Scan for the cell matching the given text and deliver its (X, Y) coordinate at center. 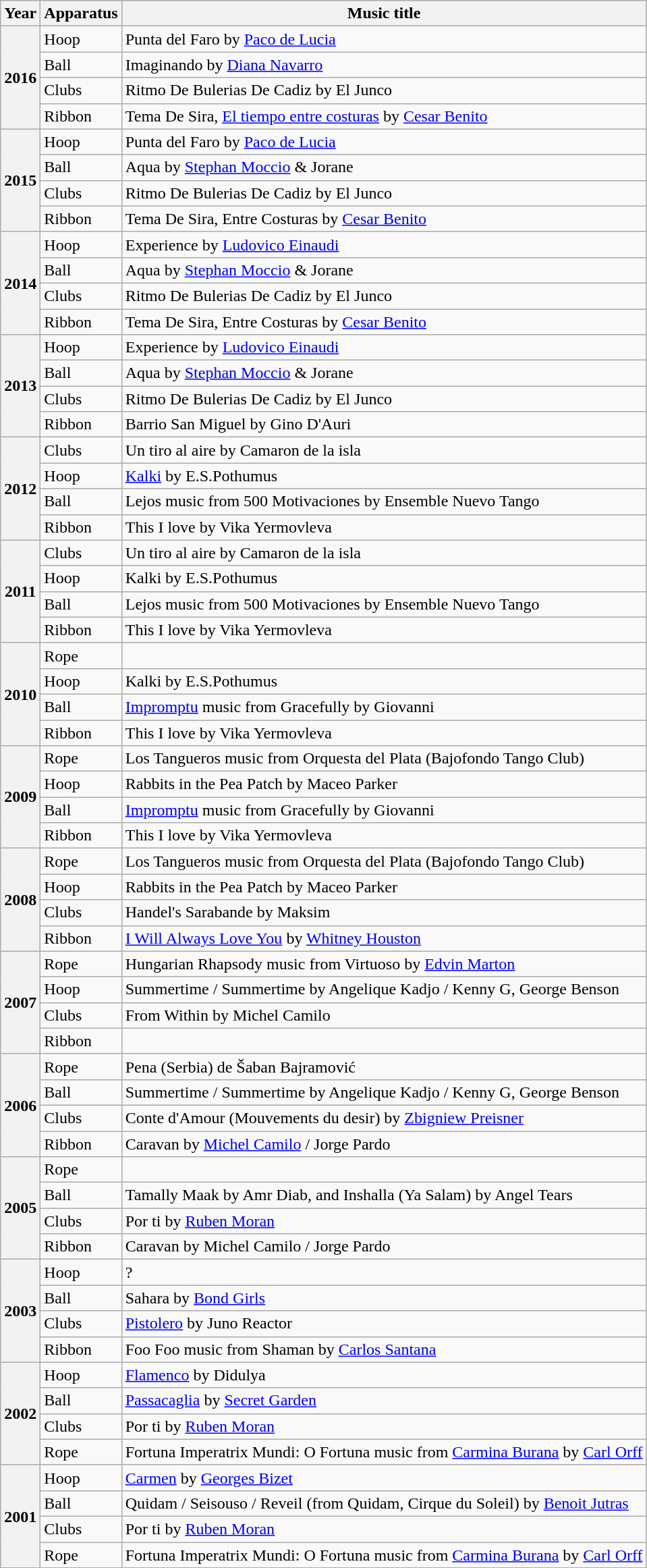
2009 (20, 797)
From Within by Michel Camilo (384, 1015)
2012 (20, 489)
Pena (Serbia) de Šaban Bajramović (384, 1066)
Handel's Sarabande by Maksim (384, 913)
2014 (20, 283)
2016 (20, 78)
Barrio San Miguel by Gino D'Auri (384, 425)
Imaginando by Diana Navarro (384, 65)
Carmen by Georges Bizet (384, 1478)
2007 (20, 1002)
Year (20, 13)
Foo Foo music from Shaman by Carlos Santana (384, 1349)
Pistolero by Juno Reactor (384, 1324)
2003 (20, 1311)
Flamenco by Didulya (384, 1375)
Sahara by Bond Girls (384, 1298)
Music title (384, 13)
? (384, 1272)
Tema De Sira, El tiempo entre costuras by Cesar Benito (384, 116)
Tamally Maak by Amr Diab, and Inshalla (Ya Salam) by Angel Tears (384, 1195)
2011 (20, 591)
I Will Always Love You by Whitney Houston (384, 938)
2013 (20, 386)
Hungarian Rhapsody music from Virtuoso by Edvin Marton (384, 964)
2008 (20, 900)
2002 (20, 1413)
Apparatus (81, 13)
2001 (20, 1516)
Passacaglia by Secret Garden (384, 1401)
2015 (20, 180)
2010 (20, 694)
2006 (20, 1105)
2005 (20, 1208)
Conte d'Amour (Mouvements du desir) by Zbigniew Preisner (384, 1118)
Quidam / Seisouso / Reveil (from Quidam, Cirque du Soleil) by Benoit Jutras (384, 1503)
